Provide the [X, Y] coordinate of the cell's center where the given text is located.  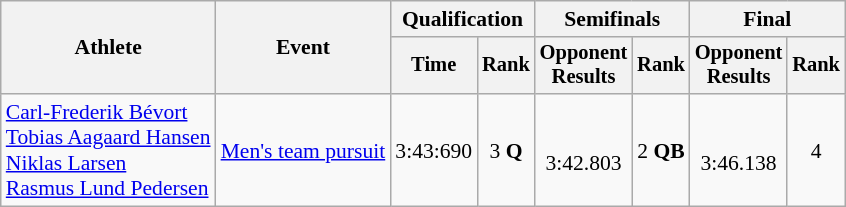
3:43:690 [434, 150]
3:46.138 [738, 150]
3 Q [506, 150]
Semifinals [612, 19]
Carl-Frederik BévortTobias Aagaard HansenNiklas LarsenRasmus Lund Pedersen [108, 150]
Qualification [462, 19]
Athlete [108, 48]
3:42.803 [584, 150]
Time [434, 66]
2 QB [661, 150]
Final [768, 19]
Event [304, 48]
Men's team pursuit [304, 150]
4 [816, 150]
